Return (X, Y) of the center of cell containing provided text 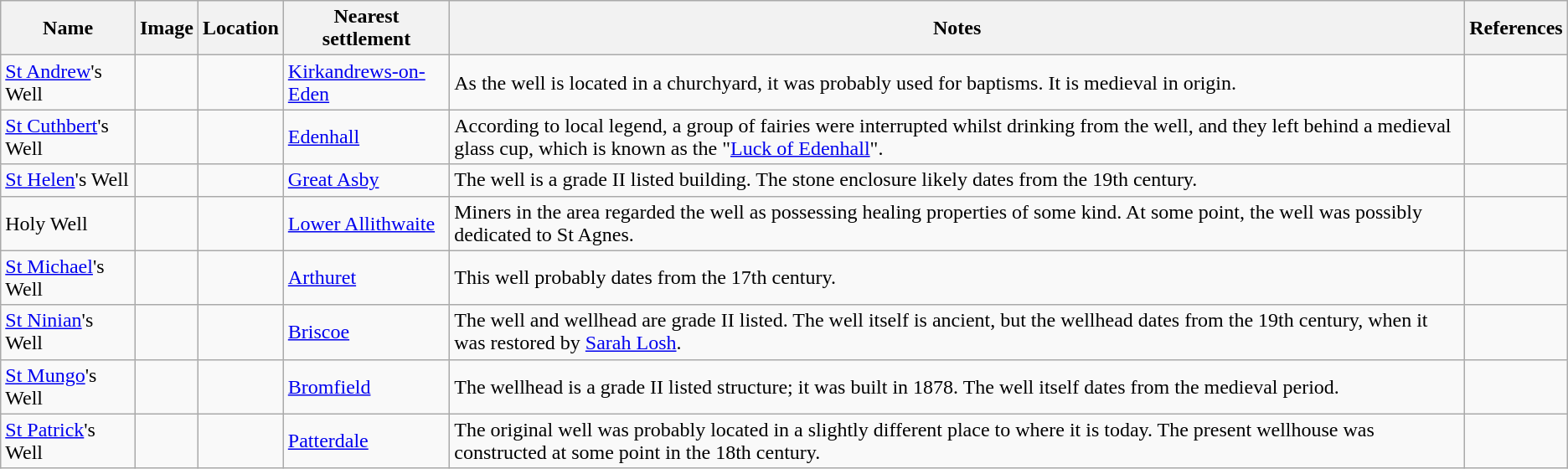
Edenhall (366, 137)
St Ninian's Well (69, 332)
Name (69, 28)
Lower Allithwaite (366, 223)
St Andrew's Well (69, 82)
This well probably dates from the 17th century. (957, 278)
St Michael's Well (69, 278)
Bromfield (366, 387)
Holy Well (69, 223)
Kirkandrews-on-Eden (366, 82)
The wellhead is a grade II listed structure; it was built in 1878. The well itself dates from the medieval period. (957, 387)
References (1516, 28)
Miners in the area regarded the well as possessing healing properties of some kind. At some point, the well was possibly dedicated to St Agnes. (957, 223)
St Mungo's Well (69, 387)
Nearest settlement (366, 28)
St Patrick's Well (69, 441)
Arthuret (366, 278)
Image (166, 28)
As the well is located in a churchyard, it was probably used for baptisms. It is medieval in origin. (957, 82)
Notes (957, 28)
St Cuthbert's Well (69, 137)
Briscoe (366, 332)
Location (241, 28)
The well is a grade II listed building. The stone enclosure likely dates from the 19th century. (957, 180)
Great Asby (366, 180)
St Helen's Well (69, 180)
Patterdale (366, 441)
